For the text-containing cell, return its midpoint in (X, Y) coordinate format. 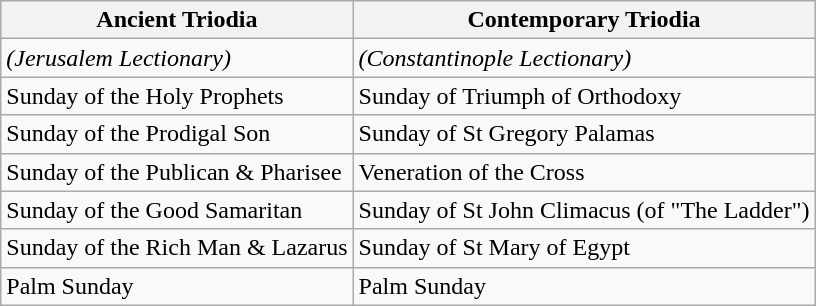
Sunday of Triumph of Orthodoxy (584, 96)
Ancient Triodia (177, 20)
Sunday of the Good Samaritan (177, 210)
(Constantinople Lectionary) (584, 58)
(Jerusalem Lectionary) (177, 58)
Sunday of St John Climacus (of "The Ladder") (584, 210)
Sunday of the Holy Prophets (177, 96)
Sunday of St Mary of Egypt (584, 248)
Veneration of the Cross (584, 172)
Contemporary Triodia (584, 20)
Sunday of the Publican & Pharisee (177, 172)
Sunday of the Prodigal Son (177, 134)
Sunday of the Rich Man & Lazarus (177, 248)
Sunday of St Gregory Palamas (584, 134)
